From the cell containing the given text, extract its center point as (x, y) coordinate. 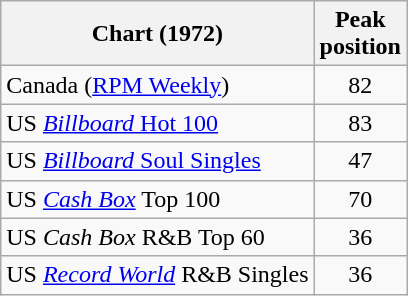
Peakposition (360, 34)
83 (360, 123)
70 (360, 199)
US Billboard Soul Singles (158, 161)
US Billboard Hot 100 (158, 123)
Chart (1972) (158, 34)
US Record World R&B Singles (158, 275)
Canada (RPM Weekly) (158, 85)
US Cash Box Top 100 (158, 199)
47 (360, 161)
US Cash Box R&B Top 60 (158, 237)
82 (360, 85)
